Return the [x, y] coordinate for the center point of the cell that contains the specified text.  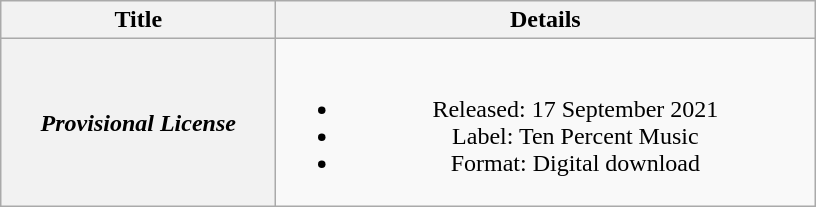
Details [546, 20]
Released: 17 September 2021Label: Ten Percent MusicFormat: Digital download [546, 122]
Provisional License [138, 122]
Title [138, 20]
